Scan for the cell matching the given text and deliver its (X, Y) coordinate at center. 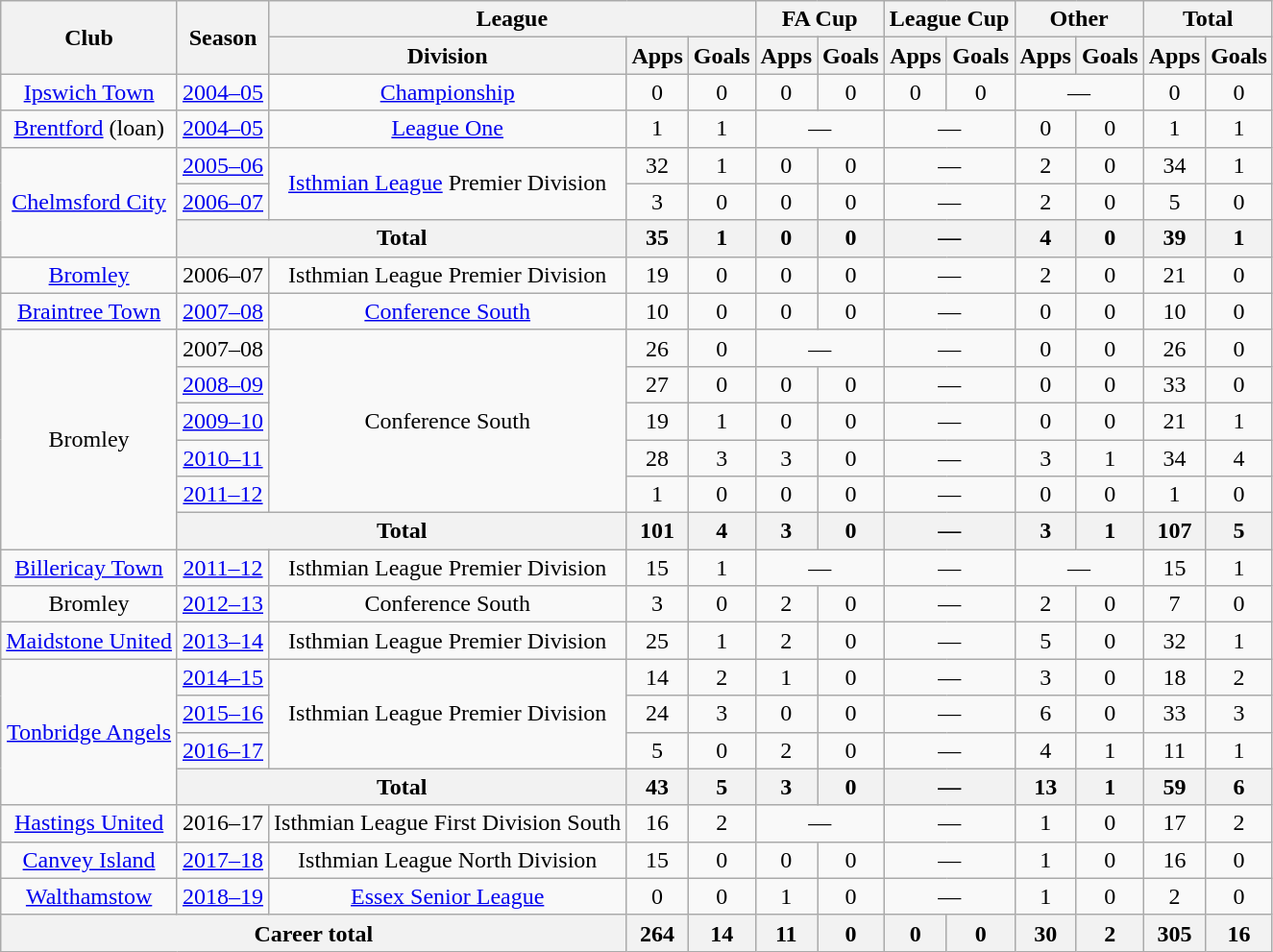
Walthamstow (89, 896)
League (513, 19)
2014–15 (223, 677)
305 (1174, 933)
Billericay Town (89, 568)
2018–19 (223, 896)
39 (1174, 238)
2017–18 (223, 860)
18 (1174, 677)
Isthmian League North Division (448, 860)
2005–06 (223, 165)
Chelmsford City (89, 202)
FA Cup (820, 19)
Brentford (loan) (89, 129)
League Cup (949, 19)
Season (223, 37)
2010–11 (223, 458)
7 (1174, 604)
13 (1045, 787)
2008–09 (223, 384)
43 (657, 787)
Tonbridge Angels (89, 732)
Club (89, 37)
Other (1079, 19)
Isthmian League First Division South (448, 823)
59 (1174, 787)
2012–13 (223, 604)
Maidstone United (89, 641)
Canvey Island (89, 860)
2013–14 (223, 641)
Championship (448, 92)
League One (448, 129)
101 (657, 531)
Hastings United (89, 823)
25 (657, 641)
24 (657, 714)
Division (448, 56)
2015–16 (223, 714)
35 (657, 238)
Career total (313, 933)
Ipswich Town (89, 92)
28 (657, 458)
107 (1174, 531)
30 (1045, 933)
Essex Senior League (448, 896)
17 (1174, 823)
2009–10 (223, 421)
264 (657, 933)
27 (657, 384)
Braintree Town (89, 311)
